For the text-containing cell, return its midpoint in [X, Y] coordinate format. 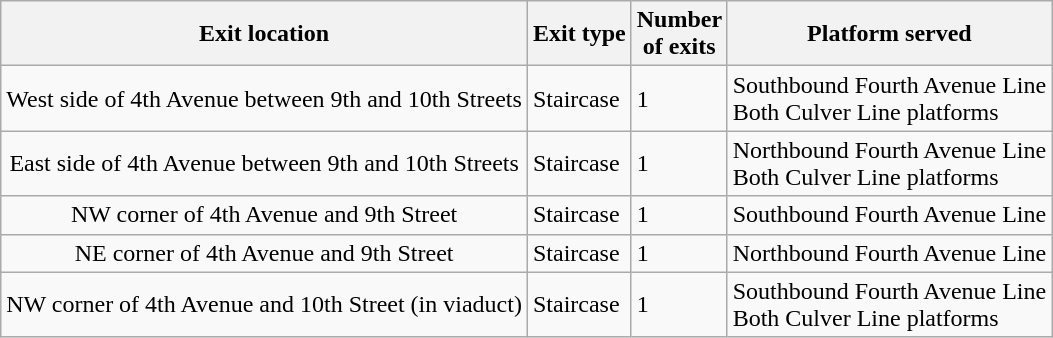
Number of exits [679, 34]
Platform served [890, 34]
NW corner of 4th Avenue and 9th Street [264, 215]
East side of 4th Avenue between 9th and 10th Streets [264, 164]
Northbound Fourth Avenue LineBoth Culver Line platforms [890, 164]
Northbound Fourth Avenue Line [890, 253]
Exit location [264, 34]
West side of 4th Avenue between 9th and 10th Streets [264, 98]
NE corner of 4th Avenue and 9th Street [264, 253]
NW corner of 4th Avenue and 10th Street (in viaduct) [264, 304]
Exit type [579, 34]
Southbound Fourth Avenue Line [890, 215]
